Provide the (X, Y) coordinate of the cell's center where the given text is located.  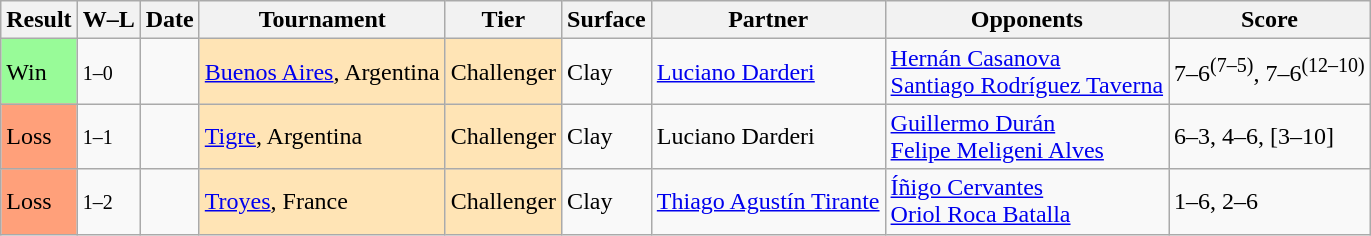
6–3, 4–6, [3–10] (1270, 136)
Partner (768, 20)
Troyes, France (322, 202)
1–0 (108, 72)
Score (1270, 20)
1–1 (108, 136)
Íñigo Cervantes Oriol Roca Batalla (1027, 202)
Buenos Aires, Argentina (322, 72)
Guillermo Durán Felipe Meligeni Alves (1027, 136)
Tigre, Argentina (322, 136)
1–6, 2–6 (1270, 202)
Result (39, 20)
Tier (503, 20)
Opponents (1027, 20)
Hernán Casanova Santiago Rodríguez Taverna (1027, 72)
Tournament (322, 20)
Thiago Agustín Tirante (768, 202)
Surface (607, 20)
1–2 (108, 202)
Date (170, 20)
7–6(7–5), 7–6(12–10) (1270, 72)
W–L (108, 20)
Win (39, 72)
